Capture the cell that displays the provided text and extract its [x, y] central coordinate. 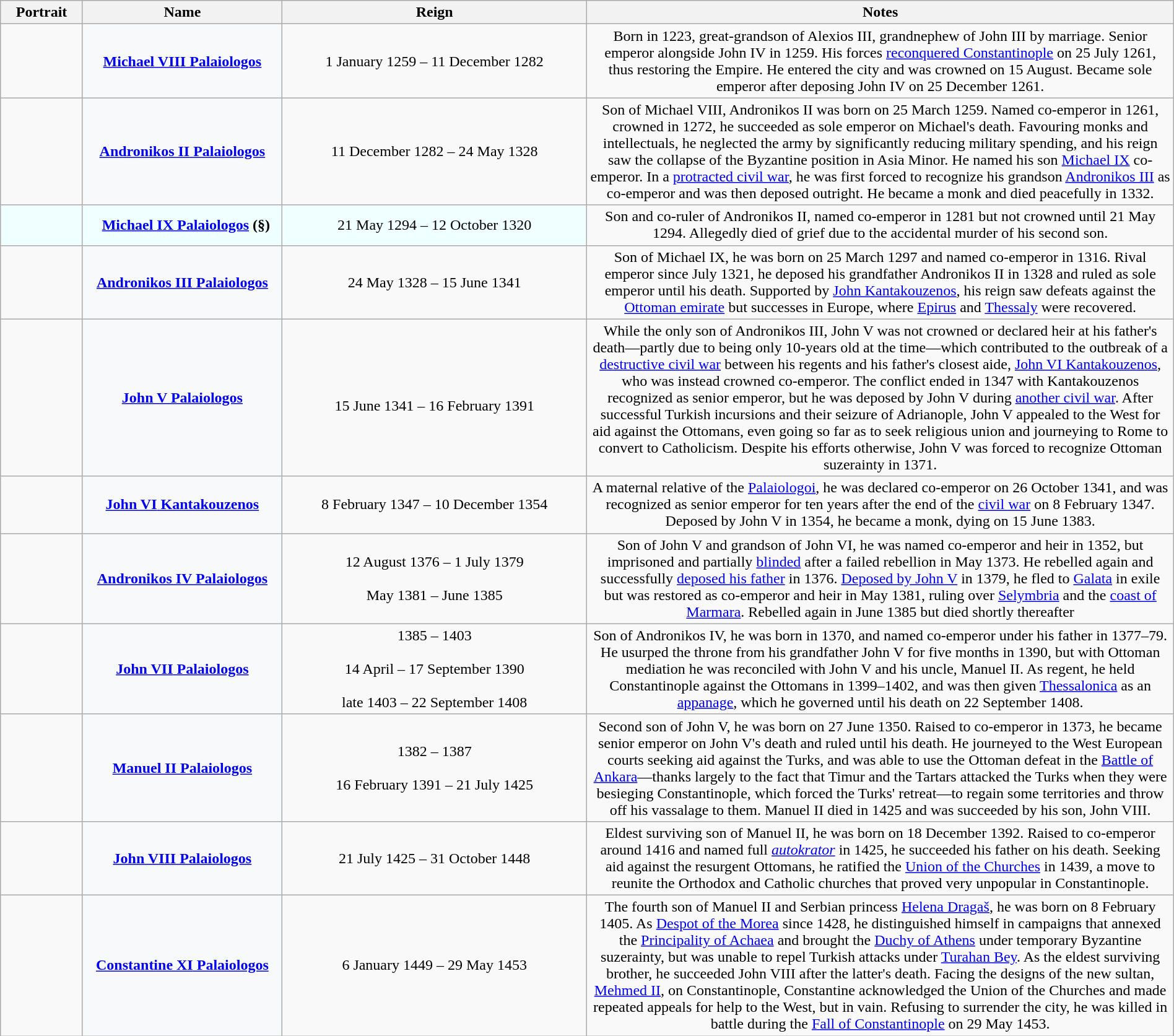
Notes [881, 12]
John VII Palaiologos [182, 669]
1 January 1259 – 11 December 1282 [435, 61]
Manuel II Palaiologos [182, 768]
Andronikos II Palaiologos [182, 151]
Portrait [42, 12]
8 February 1347 – 10 December 1354 [435, 505]
21 May 1294 – 12 October 1320 [435, 225]
12 August 1376 – 1 July 1379May 1381 – June 1385 [435, 578]
Constantine XI Palaiologos [182, 965]
21 July 1425 – 31 October 1448 [435, 858]
Michael IX Palaiologos (§) [182, 225]
Michael VIII Palaiologos [182, 61]
Name [182, 12]
John VIII Palaiologos [182, 858]
John VI Kantakouzenos [182, 505]
6 January 1449 – 29 May 1453 [435, 965]
1382 – 138716 February 1391 – 21 July 1425 [435, 768]
Andronikos IV Palaiologos [182, 578]
Andronikos III Palaiologos [182, 282]
John V Palaiologos [182, 398]
11 December 1282 – 24 May 1328 [435, 151]
1385 – 140314 April – 17 September 1390late 1403 – 22 September 1408 [435, 669]
Reign [435, 12]
15 June 1341 – 16 February 1391 [435, 398]
24 May 1328 – 15 June 1341 [435, 282]
